From the cell containing the given text, extract its center point as [X, Y] coordinate. 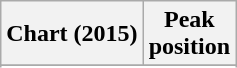
Chart (2015) [72, 34]
Peakposition [189, 34]
